Extract the (X, Y) coordinate from the center of the cell holding the provided text.  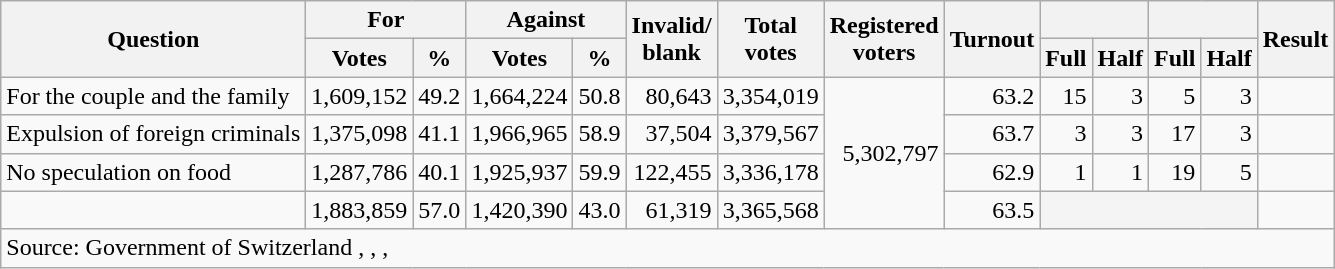
37,504 (672, 134)
No speculation on food (154, 172)
1,925,937 (520, 172)
Expulsion of foreign criminals (154, 134)
Against (546, 20)
122,455 (672, 172)
59.9 (600, 172)
63.2 (992, 96)
49.2 (440, 96)
Registeredvoters (884, 39)
1,883,859 (360, 210)
17 (1174, 134)
3,379,567 (770, 134)
80,643 (672, 96)
1,287,786 (360, 172)
Question (154, 39)
3,336,178 (770, 172)
Turnout (992, 39)
43.0 (600, 210)
1,664,224 (520, 96)
3,365,568 (770, 210)
3,354,019 (770, 96)
50.8 (600, 96)
Totalvotes (770, 39)
1,420,390 (520, 210)
5,302,797 (884, 153)
Invalid/blank (672, 39)
57.0 (440, 210)
1,966,965 (520, 134)
For the couple and the family (154, 96)
Result (1295, 39)
40.1 (440, 172)
Source: Government of Switzerland , , , (668, 248)
62.9 (992, 172)
61,319 (672, 210)
1,375,098 (360, 134)
63.7 (992, 134)
63.5 (992, 210)
41.1 (440, 134)
58.9 (600, 134)
15 (1066, 96)
19 (1174, 172)
1,609,152 (360, 96)
For (386, 20)
